Provide the (X, Y) coordinate of the cell's center where the given text is located.  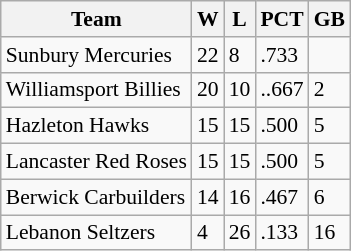
W (208, 19)
Team (96, 19)
Lebanon Seltzers (96, 233)
PCT (282, 19)
L (240, 19)
8 (240, 55)
Sunbury Mercuries (96, 55)
14 (208, 197)
.467 (282, 197)
22 (208, 55)
Lancaster Red Roses (96, 162)
6 (330, 197)
10 (240, 90)
4 (208, 233)
2 (330, 90)
20 (208, 90)
26 (240, 233)
..667 (282, 90)
Berwick Carbuilders (96, 197)
.133 (282, 233)
Hazleton Hawks (96, 126)
.733 (282, 55)
Williamsport Billies (96, 90)
GB (330, 19)
